Output the (X, Y) coordinate of the center of the cell containing the given text.  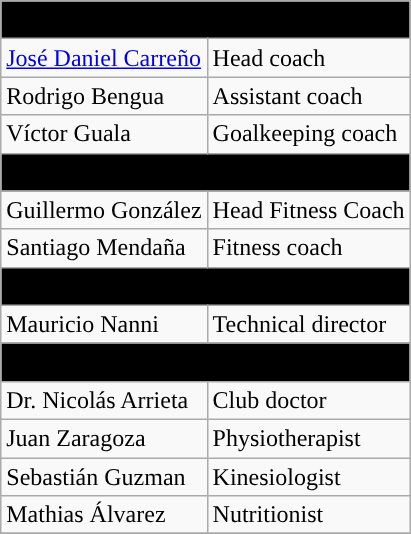
Nutritionist (308, 515)
Sport management (206, 286)
Coaching staff (206, 20)
Assistant coach (308, 96)
Víctor Guala (104, 134)
Santiago Mendaña (104, 248)
Guillermo González (104, 210)
Rodrigo Bengua (104, 96)
Goalkeeping coach (308, 134)
Juan Zaragoza (104, 438)
Fitness coach (308, 248)
Kinesiologist (308, 477)
Technical director (308, 324)
Mathias Álvarez (104, 515)
Head coach (308, 58)
Fitness coaches (206, 172)
Dr. Nicolás Arrieta (104, 400)
Head Fitness Coach (308, 210)
Mauricio Nanni (104, 324)
Sebastián Guzman (104, 477)
José Daniel Carreño (104, 58)
Medical department (206, 362)
Club doctor (308, 400)
Physiotherapist (308, 438)
